Identify which cell holds the provided text, then report its [x, y] central coordinate. 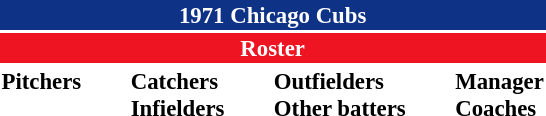
Roster [272, 48]
1971 Chicago Cubs [272, 15]
